Identify which cell holds the provided text, then report its [X, Y] central coordinate. 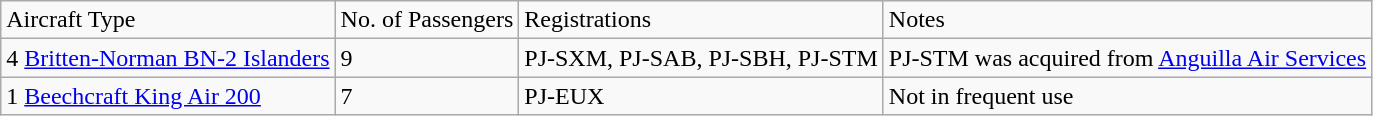
Not in frequent use [1127, 96]
7 [427, 96]
No. of Passengers [427, 20]
4 Britten-Norman BN-2 Islanders [168, 58]
Aircraft Type [168, 20]
Registrations [702, 20]
PJ-EUX [702, 96]
1 Beechcraft King Air 200 [168, 96]
Notes [1127, 20]
PJ-SXM, PJ-SAB, PJ-SBH, PJ-STM [702, 58]
9 [427, 58]
PJ-STM was acquired from Anguilla Air Services [1127, 58]
